For the text-containing cell, return its midpoint in (X, Y) coordinate format. 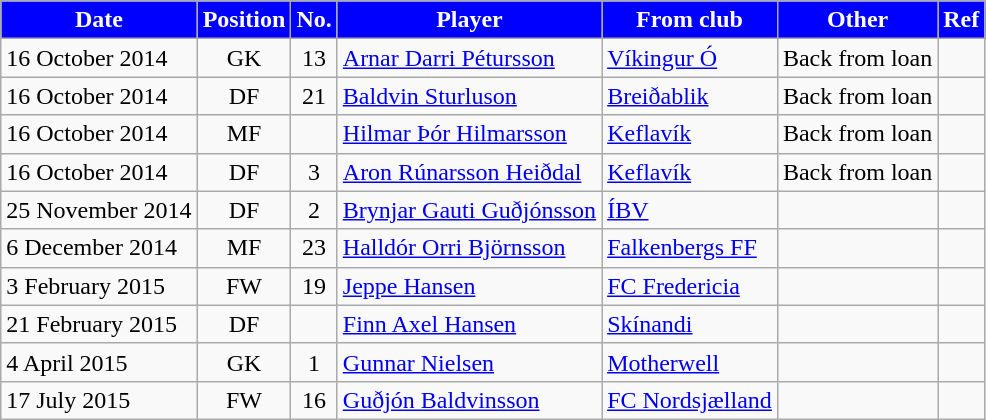
ÍBV (690, 210)
23 (314, 248)
Falkenbergs FF (690, 248)
Baldvin Sturluson (469, 96)
19 (314, 286)
4 April 2015 (99, 362)
Hilmar Þór Hilmarsson (469, 134)
6 December 2014 (99, 248)
21 February 2015 (99, 324)
Halldór Orri Björnsson (469, 248)
From club (690, 20)
Skínandi (690, 324)
Finn Axel Hansen (469, 324)
Aron Rúnarsson Heiðdal (469, 172)
Position (244, 20)
No. (314, 20)
Breiðablik (690, 96)
Motherwell (690, 362)
Jeppe Hansen (469, 286)
25 November 2014 (99, 210)
1 (314, 362)
2 (314, 210)
13 (314, 58)
3 February 2015 (99, 286)
Guðjón Baldvinsson (469, 400)
Brynjar Gauti Guðjónsson (469, 210)
Víkingur Ó (690, 58)
16 (314, 400)
Other (857, 20)
Gunnar Nielsen (469, 362)
Ref (962, 20)
Date (99, 20)
3 (314, 172)
17 July 2015 (99, 400)
Player (469, 20)
FC Fredericia (690, 286)
FC Nordsjælland (690, 400)
Arnar Darri Pétursson (469, 58)
21 (314, 96)
